Provide the (x, y) coordinate of the cell's center where the given text is located.  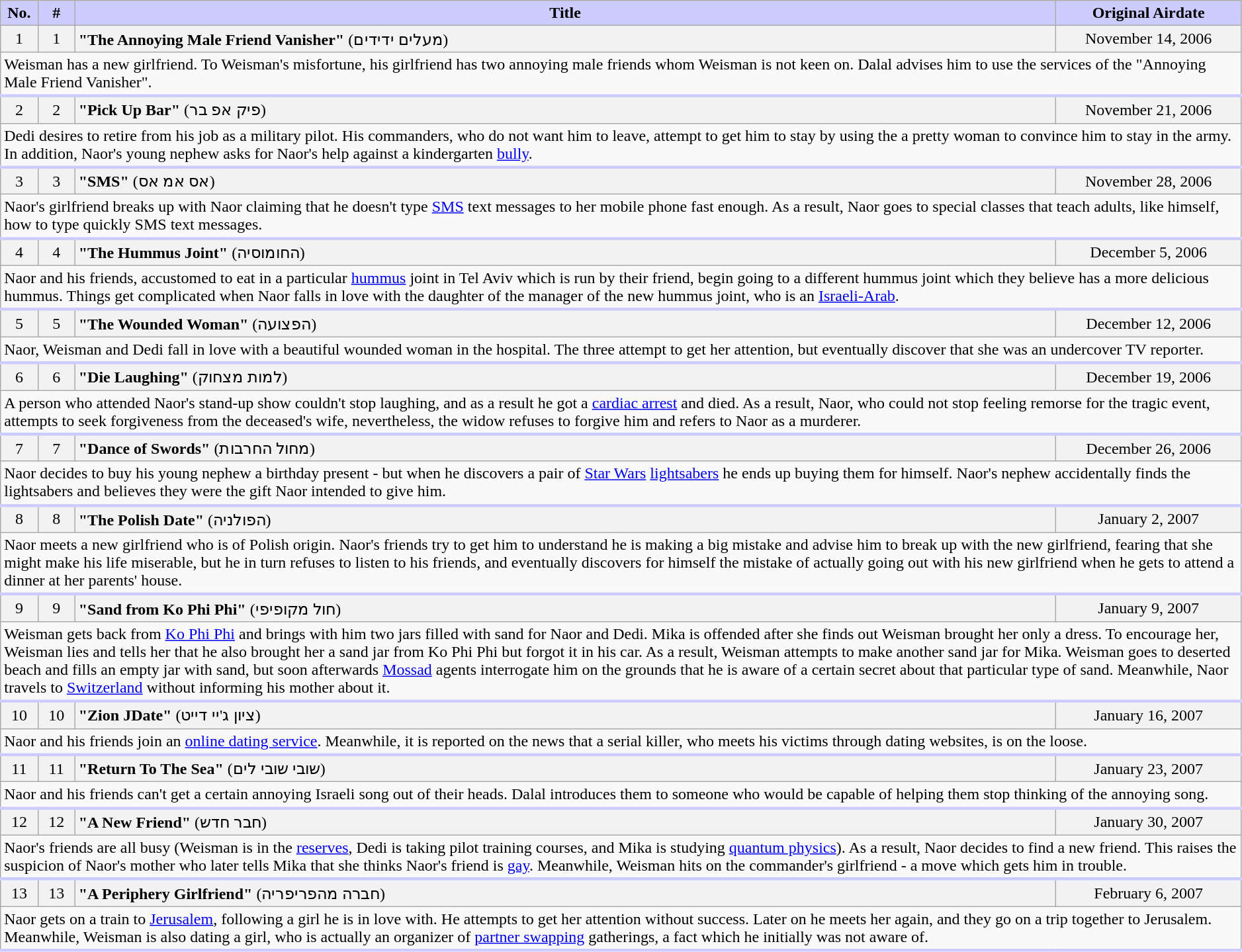
November 21, 2006 (1149, 110)
No. (19, 13)
"A Periphery Girlfriend" (חברה מהפריפריה) (565, 893)
"The Annoying Male Friend Vanisher" (מעלים ידידים) (565, 39)
"The Hummus Joint" (החומוסיה) (565, 251)
"The Wounded Woman" (הפצועה) (565, 323)
"Sand from Ko Phi Phi" (חול מקופיפי) (565, 607)
"A New Friend" (חבר חדש) (565, 822)
January 16, 2007 (1149, 714)
January 9, 2007 (1149, 607)
January 23, 2007 (1149, 769)
December 19, 2006 (1149, 376)
November 28, 2006 (1149, 181)
"Zion JDate" (ציון ג'יי דייט) (565, 714)
Title (565, 13)
February 6, 2007 (1149, 893)
December 26, 2006 (1149, 447)
December 5, 2006 (1149, 251)
"Pick Up Bar" (פיק אפ בר) (565, 110)
"The Polish Date" (הפולניה) (565, 519)
# (56, 13)
November 14, 2006 (1149, 39)
December 12, 2006 (1149, 323)
Original Airdate (1149, 13)
"Die Laughing" (למות מצחוק) (565, 376)
"Return To The Sea" (שובי שובי לים) (565, 769)
January 2, 2007 (1149, 519)
January 30, 2007 (1149, 822)
"Dance of Swords" (מחול החרבות) (565, 447)
"SMS" (אס אמ אס) (565, 181)
